Pinpoint the cell where the given text exists, returning its [x, y] midpoint coordinate. 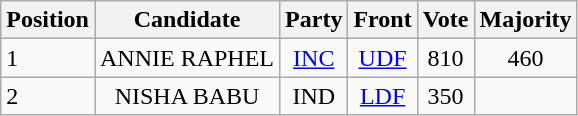
Party [314, 20]
UDF [382, 58]
Vote [446, 20]
IND [314, 96]
810 [446, 58]
1 [48, 58]
LDF [382, 96]
ANNIE RAPHEL [186, 58]
Candidate [186, 20]
Position [48, 20]
Majority [526, 20]
350 [446, 96]
2 [48, 96]
NISHA BABU [186, 96]
INC [314, 58]
460 [526, 58]
Front [382, 20]
